Output the (x, y) coordinate of the center of the cell containing the given text.  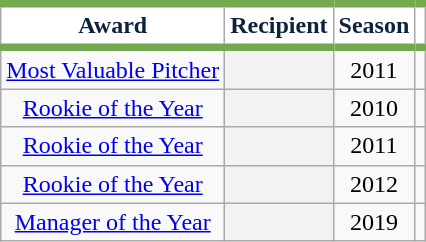
Season (374, 26)
Most Valuable Pitcher (113, 68)
2012 (374, 184)
Manager of the Year (113, 222)
Award (113, 26)
2019 (374, 222)
2010 (374, 108)
Recipient (279, 26)
